Return (x, y) of the center of cell containing provided text 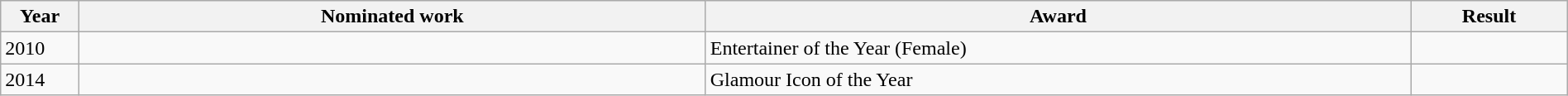
Nominated work (392, 17)
Year (40, 17)
Award (1059, 17)
2014 (40, 79)
2010 (40, 48)
Glamour Icon of the Year (1059, 79)
Result (1489, 17)
Entertainer of the Year (Female) (1059, 48)
